Determine the (x, y) coordinate at the center of the cell enclosing the given text.  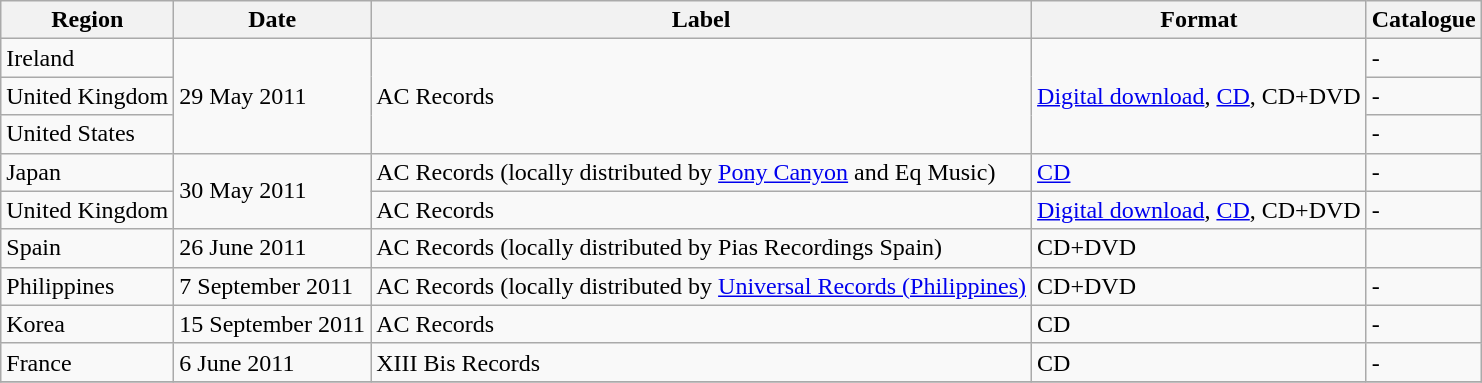
United States (88, 134)
Philippines (88, 286)
AC Records (locally distributed by Universal Records (Philippines) (702, 286)
Region (88, 20)
Label (702, 20)
29 May 2011 (272, 96)
France (88, 362)
Ireland (88, 58)
6 June 2011 (272, 362)
26 June 2011 (272, 248)
Korea (88, 324)
Format (1200, 20)
15 September 2011 (272, 324)
Date (272, 20)
Japan (88, 172)
30 May 2011 (272, 191)
Catalogue (1424, 20)
Spain (88, 248)
XIII Bis Records (702, 362)
7 September 2011 (272, 286)
AC Records (locally distributed by Pias Recordings Spain) (702, 248)
AC Records (locally distributed by Pony Canyon and Eq Music) (702, 172)
